Locate the cell with the specified text and output its [x, y] center coordinate. 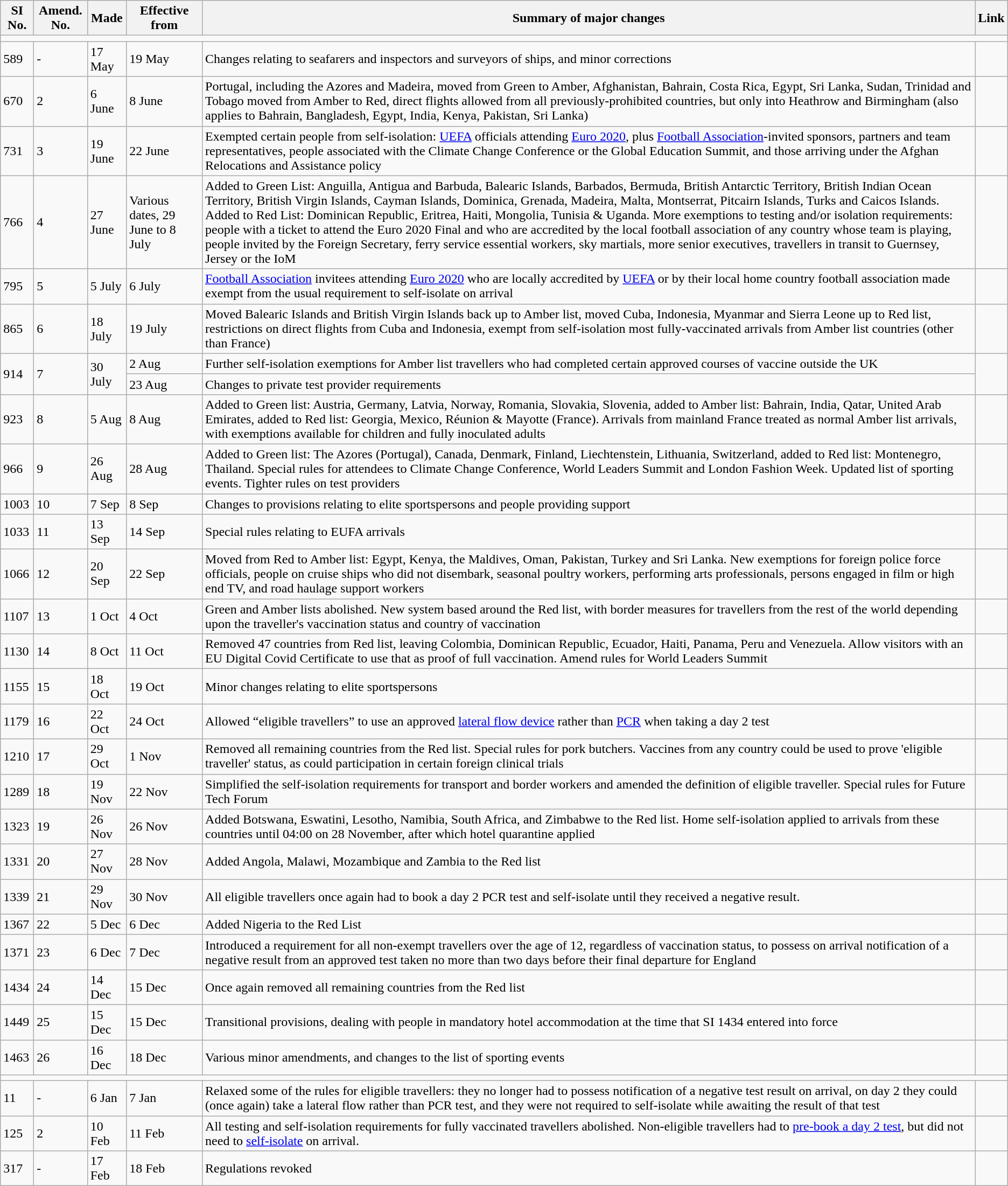
30 Nov [165, 896]
8 Oct [107, 652]
8 [60, 419]
Changes relating to seafarers and inspectors and surveyors of ships, and minor corrections [589, 59]
28 Aug [165, 469]
Added Angola, Malawi, Mozambique and Zambia to the Red list [589, 862]
1179 [17, 722]
1339 [17, 896]
10 Feb [107, 1133]
6 July [165, 287]
6 June [107, 101]
1434 [17, 987]
All eligible travellers once again had to book a day 2 PCR test and self-isolate until they received a negative result. [589, 896]
18 [60, 792]
Various minor amendments, and changes to the list of sporting events [589, 1057]
1130 [17, 652]
Effective from [165, 18]
8 Sep [165, 504]
3 [60, 151]
Added Nigeria to the Red List [589, 924]
Various dates, 29 June to 8 July [165, 222]
914 [17, 374]
6 [60, 329]
1107 [17, 616]
670 [17, 101]
1 Oct [107, 616]
13 Sep [107, 532]
16 Dec [107, 1057]
923 [17, 419]
23 Aug [165, 384]
1367 [17, 924]
7 Sep [107, 504]
1 Nov [165, 756]
22 Nov [165, 792]
19 Oct [165, 686]
Allowed “eligible travellers” to use an approved lateral flow device rather than PCR when taking a day 2 test [589, 722]
Changes to private test provider requirements [589, 384]
8 Aug [165, 419]
Further self-isolation exemptions for Amber list travellers who had completed certain approved courses of vaccine outside the UK [589, 364]
8 June [165, 101]
1323 [17, 826]
17 [60, 756]
14 Sep [165, 532]
25 [60, 1022]
Changes to provisions relating to elite sportspersons and people providing support [589, 504]
Special rules relating to EUFA arrivals [589, 532]
1331 [17, 862]
317 [17, 1169]
SI No. [17, 18]
20 [60, 862]
Once again removed all remaining countries from the Red list [589, 987]
19 [60, 826]
19 May [165, 59]
865 [17, 329]
5 Aug [107, 419]
15 [60, 686]
Regulations revoked [589, 1169]
22 June [165, 151]
24 Oct [165, 722]
9 [60, 469]
17 May [107, 59]
19 Nov [107, 792]
Transitional provisions, dealing with people in mandatory hotel accommodation at the time that SI 1434 entered into force [589, 1022]
10 [60, 504]
18 Oct [107, 686]
7 Jan [165, 1099]
12 [60, 574]
1289 [17, 792]
1210 [17, 756]
17 Feb [107, 1169]
1003 [17, 504]
7 [60, 374]
30 July [107, 374]
29 Nov [107, 896]
1033 [17, 532]
6 Jan [107, 1099]
Amend. No. [60, 18]
11 Feb [165, 1133]
16 [60, 722]
125 [17, 1133]
Link [991, 18]
20 Sep [107, 574]
22 Sep [165, 574]
7 Dec [165, 952]
29 Oct [107, 756]
Summary of major changes [589, 18]
14 [60, 652]
27 June [107, 222]
5 Dec [107, 924]
1449 [17, 1022]
1066 [17, 574]
19 July [165, 329]
2 Aug [165, 364]
19 June [107, 151]
1371 [17, 952]
Made [107, 18]
22 [60, 924]
5 [60, 287]
1155 [17, 686]
11 Oct [165, 652]
26 Aug [107, 469]
5 July [107, 287]
22 Oct [107, 722]
766 [17, 222]
27 Nov [107, 862]
795 [17, 287]
23 [60, 952]
18 Dec [165, 1057]
966 [17, 469]
589 [17, 59]
24 [60, 987]
26 [60, 1057]
1463 [17, 1057]
18 Feb [165, 1169]
14 Dec [107, 987]
28 Nov [165, 862]
731 [17, 151]
Minor changes relating to elite sportspersons [589, 686]
4 Oct [165, 616]
18 July [107, 329]
4 [60, 222]
21 [60, 896]
13 [60, 616]
